Search for the cell housing the specified text and yield its (x, y) center coordinate. 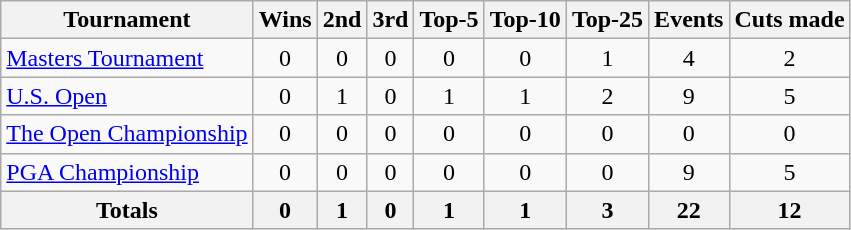
3rd (390, 20)
Top-25 (607, 20)
Masters Tournament (127, 58)
PGA Championship (127, 172)
3 (607, 210)
12 (790, 210)
4 (689, 58)
22 (689, 210)
Wins (285, 20)
Top-5 (449, 20)
The Open Championship (127, 134)
Events (689, 20)
Totals (127, 210)
Top-10 (525, 20)
Tournament (127, 20)
2nd (342, 20)
U.S. Open (127, 96)
Cuts made (790, 20)
